Find where the given text appears and provide that cell's center as [x, y] coordinate. 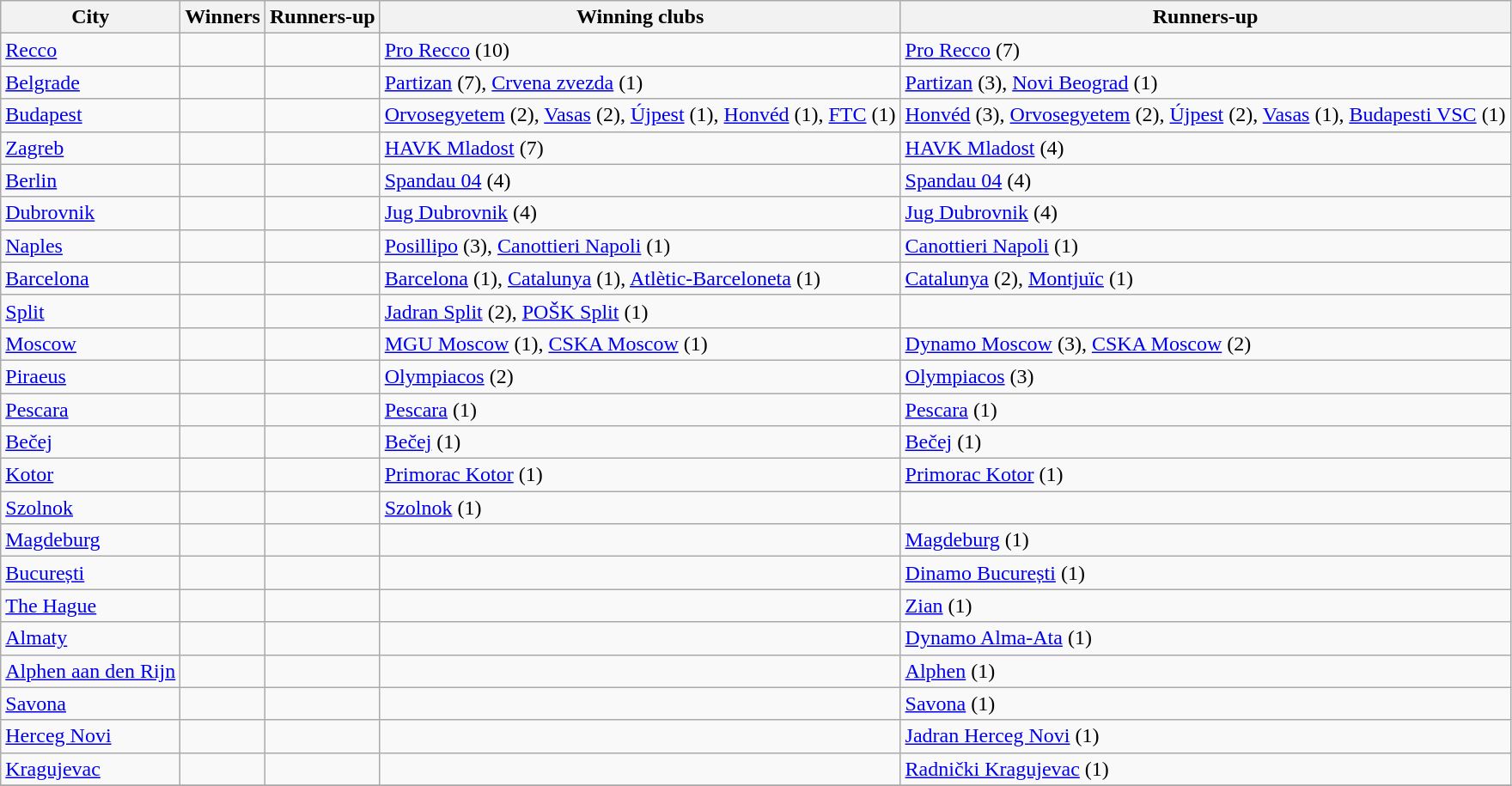
Jadran Herceg Novi (1) [1205, 736]
Partizan (3), Novi Beograd (1) [1205, 82]
Bečej [91, 442]
Partizan (7), Crvena zvezda (1) [640, 82]
Kotor [91, 475]
Budapest [91, 115]
Recco [91, 50]
Radnički Kragujevac (1) [1205, 769]
Savona (1) [1205, 704]
Magdeburg (1) [1205, 540]
Jadran Split (2), POŠK Split (1) [640, 311]
HAVK Mladost (4) [1205, 148]
Posillipo (3), Canottieri Napoli (1) [640, 246]
Pescara [91, 410]
MGU Moscow (1), CSKA Moscow (1) [640, 344]
Dubrovnik [91, 213]
Dinamo București (1) [1205, 573]
Pro Recco (10) [640, 50]
HAVK Mladost (7) [640, 148]
Dynamo Moscow (3), CSKA Moscow (2) [1205, 344]
Magdeburg [91, 540]
Winning clubs [640, 17]
Pro Recco (7) [1205, 50]
Berlin [91, 180]
Naples [91, 246]
Moscow [91, 344]
Winners [223, 17]
Szolnok [91, 508]
Alphen (1) [1205, 671]
Piraeus [91, 376]
Almaty [91, 638]
Alphen aan den Rijn [91, 671]
City [91, 17]
Barcelona (1), Catalunya (1), Atlètic-Barceloneta (1) [640, 278]
Olympiacos (2) [640, 376]
Olympiacos (3) [1205, 376]
Barcelona [91, 278]
The Hague [91, 606]
București [91, 573]
Catalunya (2), Montjuïc (1) [1205, 278]
Split [91, 311]
Kragujevac [91, 769]
Dynamo Alma-Ata (1) [1205, 638]
Savona [91, 704]
Szolnok (1) [640, 508]
Canottieri Napoli (1) [1205, 246]
Belgrade [91, 82]
Zagreb [91, 148]
Herceg Novi [91, 736]
Honvéd (3), Orvosegyetem (2), Újpest (2), Vasas (1), Budapesti VSC (1) [1205, 115]
Orvosegyetem (2), Vasas (2), Újpest (1), Honvéd (1), FTC (1) [640, 115]
Zian (1) [1205, 606]
